Output the (X, Y) coordinate of the center of the cell containing the given text.  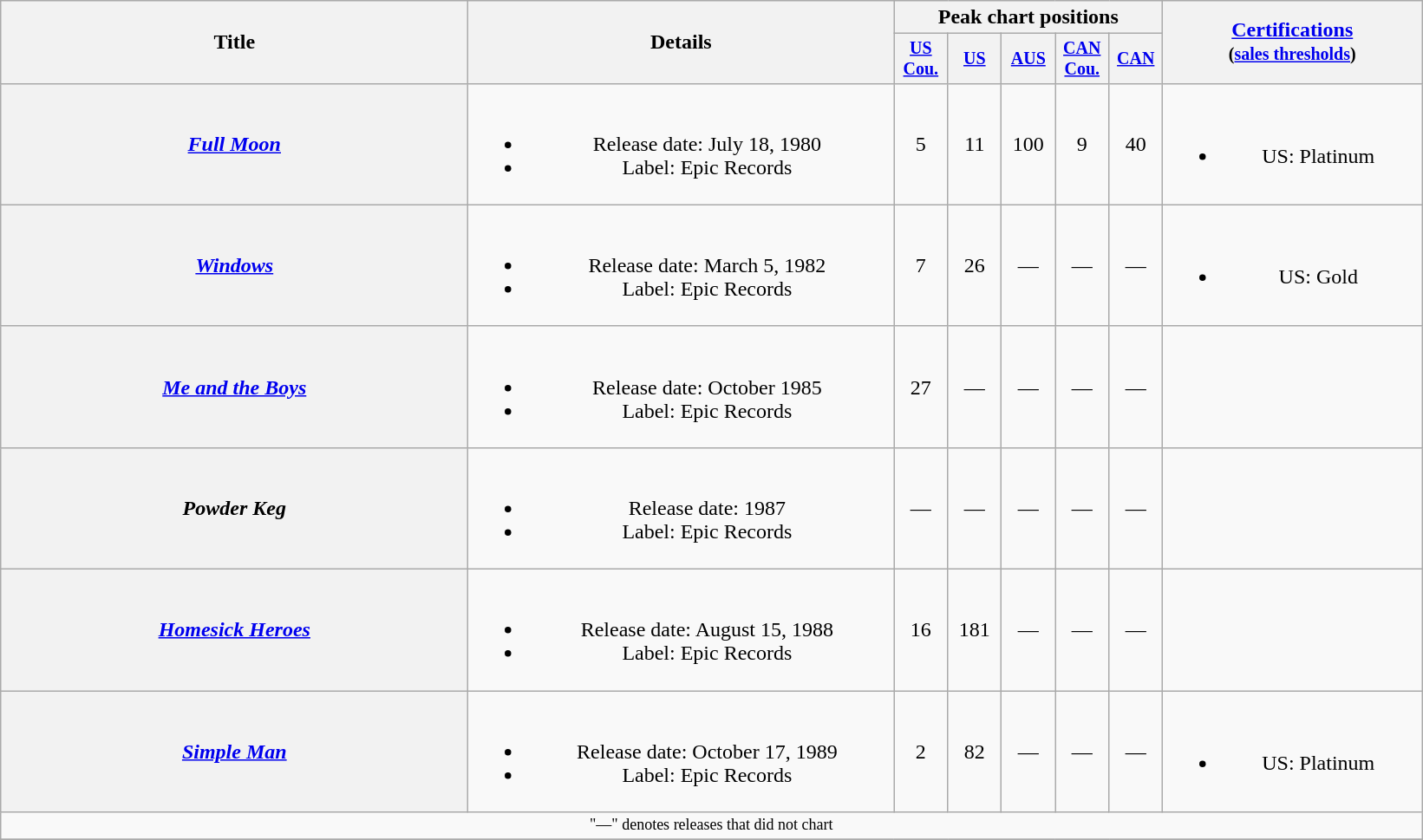
Release date: October 1985Label: Epic Records (682, 387)
5 (921, 144)
Peak chart positions (1028, 17)
2 (921, 752)
CAN (1136, 59)
Simple Man (234, 752)
82 (975, 752)
Release date: March 5, 1982Label: Epic Records (682, 265)
Release date: 1987Label: Epic Records (682, 508)
11 (975, 144)
Release date: October 17, 1989Label: Epic Records (682, 752)
Full Moon (234, 144)
US: Gold (1292, 265)
US Cou. (921, 59)
Me and the Boys (234, 387)
Powder Keg (234, 508)
9 (1082, 144)
AUS (1028, 59)
27 (921, 387)
40 (1136, 144)
Release date: July 18, 1980Label: Epic Records (682, 144)
26 (975, 265)
100 (1028, 144)
Details (682, 42)
Title (234, 42)
Homesick Heroes (234, 630)
181 (975, 630)
US (975, 59)
Windows (234, 265)
CAN Cou. (1082, 59)
Certifications(sales thresholds) (1292, 42)
Release date: August 15, 1988Label: Epic Records (682, 630)
16 (921, 630)
7 (921, 265)
"—" denotes releases that did not chart (711, 825)
